For the text-containing cell, return its midpoint in [X, Y] coordinate format. 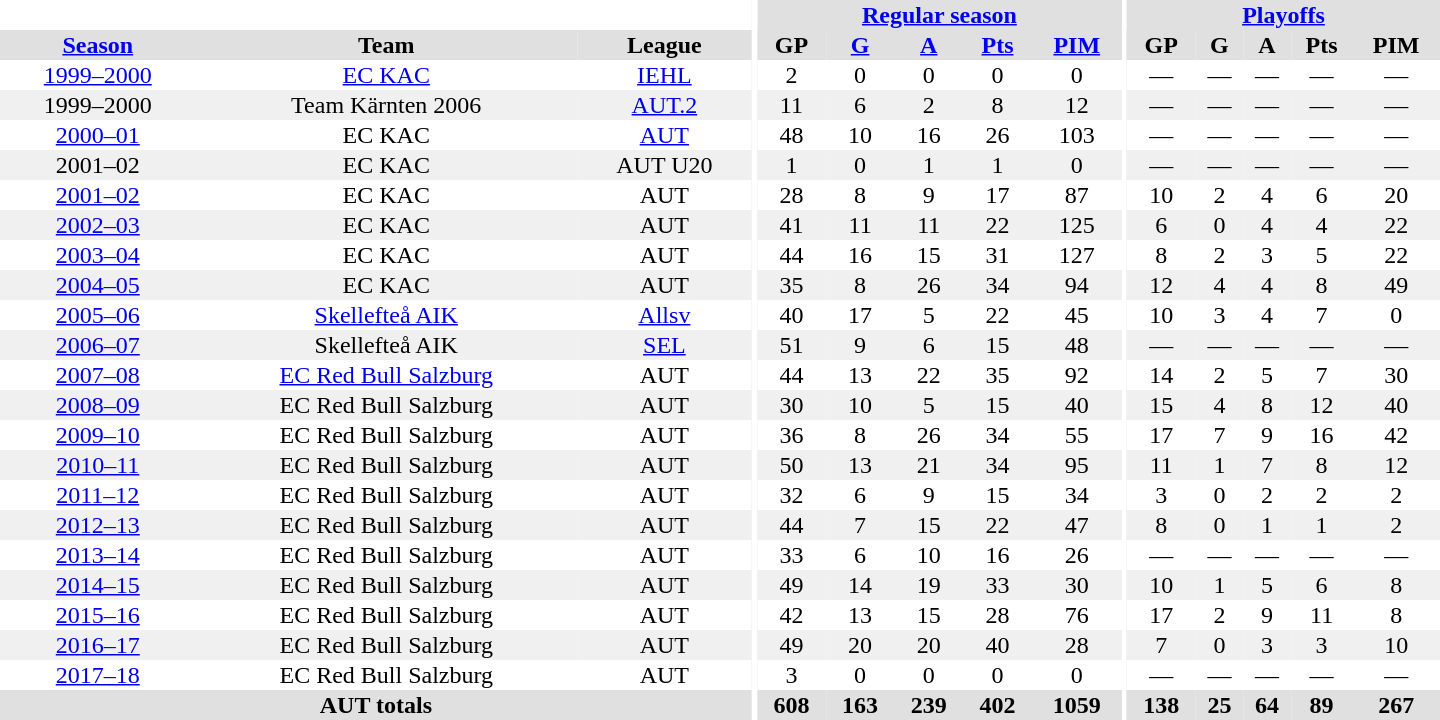
64 [1267, 705]
239 [928, 705]
55 [1077, 435]
Team [386, 45]
2006–07 [98, 345]
League [664, 45]
2015–16 [98, 615]
402 [998, 705]
2010–11 [98, 465]
25 [1220, 705]
19 [928, 585]
76 [1077, 615]
Allsv [664, 315]
SEL [664, 345]
2003–04 [98, 255]
103 [1077, 135]
87 [1077, 195]
2012–13 [98, 525]
45 [1077, 315]
Team Kärnten 2006 [386, 105]
267 [1396, 705]
41 [792, 225]
2000–01 [98, 135]
2005–06 [98, 315]
94 [1077, 285]
2009–10 [98, 435]
36 [792, 435]
47 [1077, 525]
50 [792, 465]
608 [792, 705]
163 [860, 705]
92 [1077, 375]
2016–17 [98, 645]
Regular season [940, 15]
2008–09 [98, 405]
2013–14 [98, 555]
31 [998, 255]
127 [1077, 255]
AUT U20 [664, 165]
95 [1077, 465]
AUT totals [376, 705]
AUT.2 [664, 105]
2011–12 [98, 495]
138 [1162, 705]
Season [98, 45]
2007–08 [98, 375]
32 [792, 495]
51 [792, 345]
2004–05 [98, 285]
IEHL [664, 75]
Playoffs [1284, 15]
1059 [1077, 705]
2014–15 [98, 585]
21 [928, 465]
2017–18 [98, 675]
125 [1077, 225]
89 [1322, 705]
2002–03 [98, 225]
